Capture the cell that displays the provided text and extract its (x, y) central coordinate. 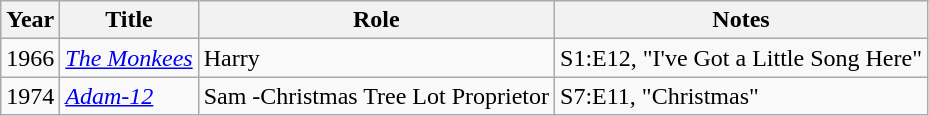
S7:E11, "Christmas" (742, 96)
Notes (742, 20)
1974 (30, 96)
1966 (30, 58)
Year (30, 20)
Title (129, 20)
Role (376, 20)
Adam-12 (129, 96)
The Monkees (129, 58)
Sam -Christmas Tree Lot Proprietor (376, 96)
Harry (376, 58)
S1:E12, "I've Got a Little Song Here" (742, 58)
